From the cell containing the given text, extract its center point as (X, Y) coordinate. 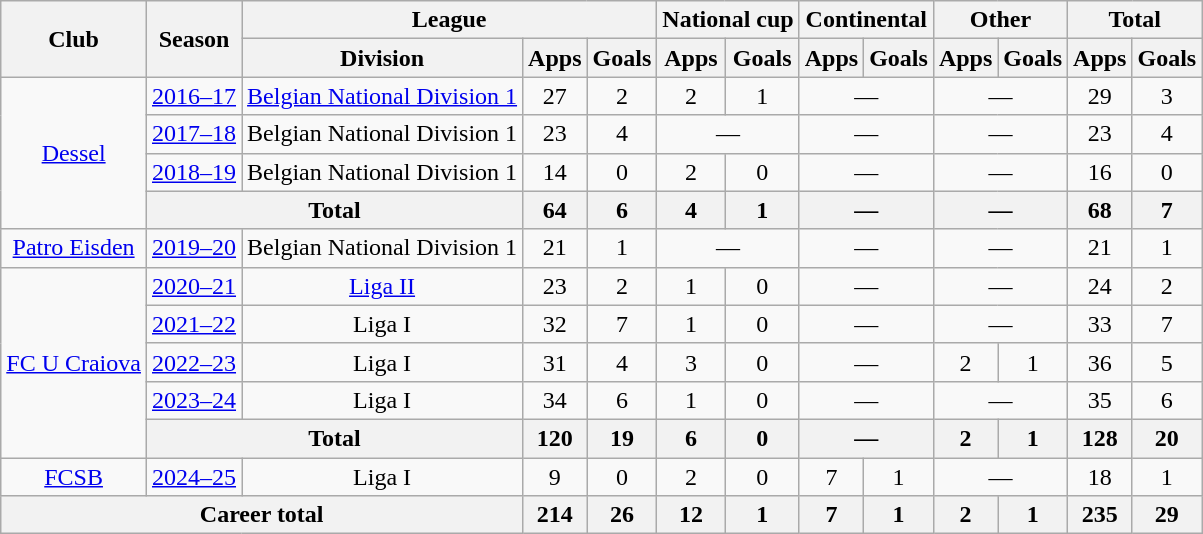
FCSB (74, 477)
12 (691, 515)
National cup (728, 20)
34 (555, 400)
2019–20 (194, 248)
31 (555, 362)
32 (555, 324)
18 (1100, 477)
2018–19 (194, 172)
Liga II (382, 286)
2023–24 (194, 400)
Other (1000, 20)
128 (1100, 438)
2020–21 (194, 286)
24 (1100, 286)
214 (555, 515)
Dessel (74, 153)
16 (1100, 172)
26 (622, 515)
2016–17 (194, 96)
Division (382, 58)
68 (1100, 210)
5 (1167, 362)
Club (74, 39)
Patro Eisden (74, 248)
33 (1100, 324)
64 (555, 210)
120 (555, 438)
235 (1100, 515)
League (450, 20)
2021–22 (194, 324)
FC U Craiova (74, 362)
19 (622, 438)
14 (555, 172)
2017–18 (194, 134)
Season (194, 39)
2024–25 (194, 477)
27 (555, 96)
36 (1100, 362)
2022–23 (194, 362)
9 (555, 477)
35 (1100, 400)
Career total (262, 515)
20 (1167, 438)
Continental (866, 20)
